Return the (X, Y) coordinate for the center point of the cell that contains the specified text.  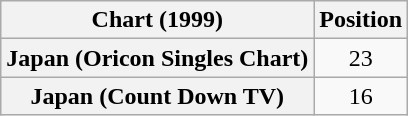
23 (361, 58)
Japan (Oricon Singles Chart) (158, 58)
Chart (1999) (158, 20)
Japan (Count Down TV) (158, 96)
Position (361, 20)
16 (361, 96)
